Determine the (X, Y) coordinate at the center of the cell enclosing the given text.  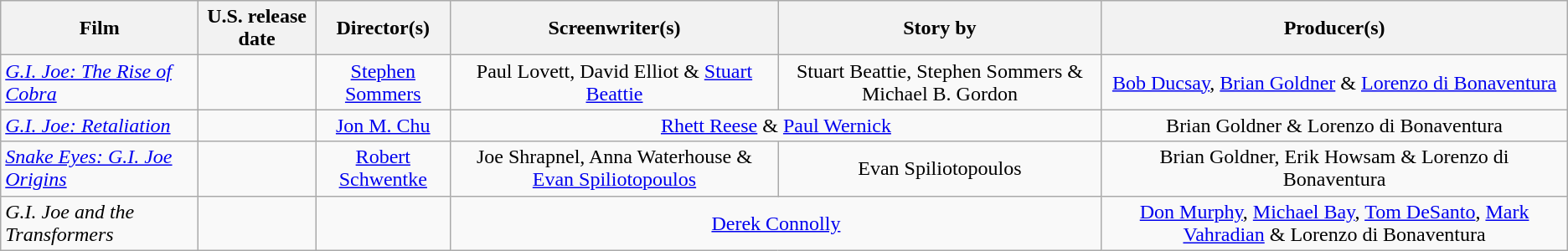
Robert Schwentke (384, 169)
Joe Shrapnel, Anna Waterhouse & Evan Spiliotopoulos (615, 169)
Story by (940, 28)
U.S. release date (257, 28)
Brian Goldner, Erik Howsam & Lorenzo di Bonaventura (1334, 169)
G.I. Joe: Retaliation (100, 125)
Derek Connolly (776, 223)
Film (100, 28)
Stuart Beattie, Stephen Sommers & Michael B. Gordon (940, 82)
Evan Spiliotopoulos (940, 169)
Producer(s) (1334, 28)
Bob Ducsay, Brian Goldner & Lorenzo di Bonaventura (1334, 82)
Screenwriter(s) (615, 28)
Paul Lovett, David Elliot & Stuart Beattie (615, 82)
Jon M. Chu (384, 125)
Snake Eyes: G.I. Joe Origins (100, 169)
Don Murphy, Michael Bay, Tom DeSanto, Mark Vahradian & Lorenzo di Bonaventura (1334, 223)
Stephen Sommers (384, 82)
G.I. Joe: The Rise of Cobra (100, 82)
Director(s) (384, 28)
G.I. Joe and the Transformers (100, 223)
Brian Goldner & Lorenzo di Bonaventura (1334, 125)
Rhett Reese & Paul Wernick (776, 125)
